Provide the [x, y] coordinate of the cell's center where the given text is located.  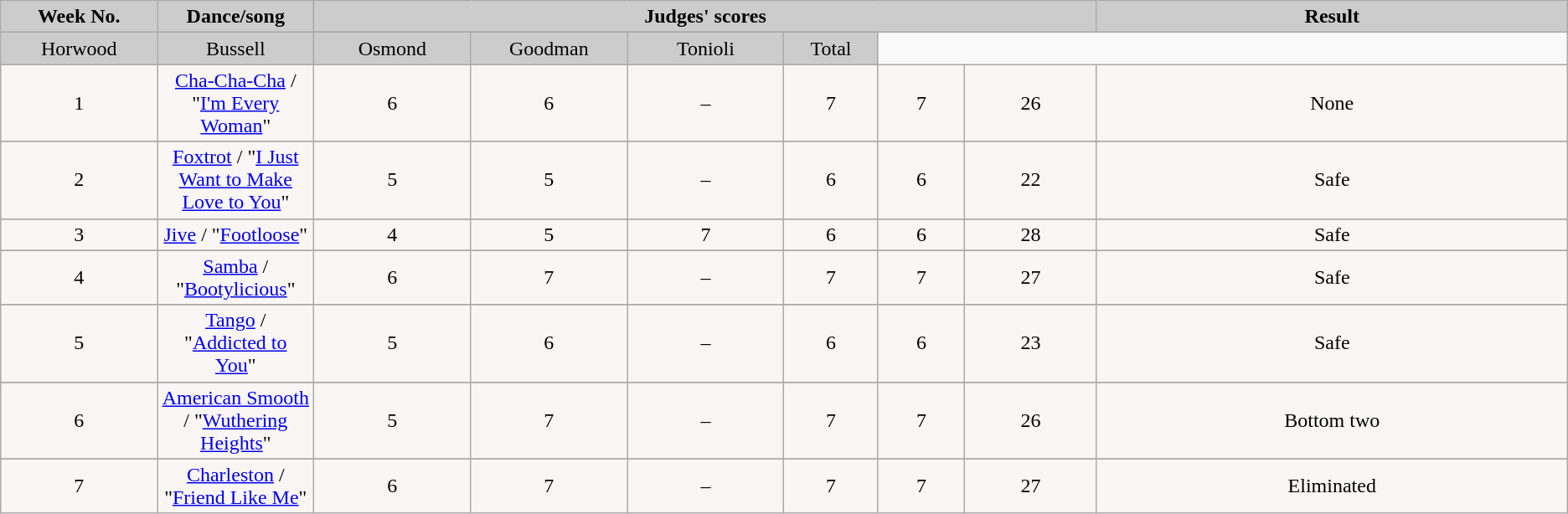
Cha-Cha-Cha / "I'm Every Woman" [236, 103]
Tonioli [705, 49]
Eliminated [1332, 486]
Goodman [549, 49]
1 [79, 103]
Bussell [236, 49]
Foxtrot / "I Just Want to Make Love to You" [236, 180]
Osmond [392, 49]
None [1332, 103]
Samba / "Bootylicious" [236, 278]
Tango / "Addicted to You" [236, 343]
Charleston / "Friend Like Me" [236, 486]
28 [1031, 234]
Total [831, 49]
American Smooth / "Wuthering Heights" [236, 420]
Result [1332, 17]
Horwood [79, 49]
Dance/song [236, 17]
Jive / "Footloose" [236, 234]
3 [79, 234]
2 [79, 180]
23 [1031, 343]
22 [1031, 180]
Week No. [79, 17]
Judges' scores [705, 17]
Bottom two [1332, 420]
